Determine the [X, Y] coordinate at the center of the cell enclosing the given text.  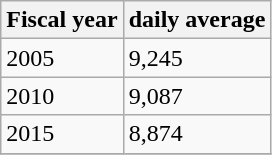
2010 [62, 96]
8,874 [197, 134]
2015 [62, 134]
9,245 [197, 58]
Fiscal year [62, 20]
2005 [62, 58]
daily average [197, 20]
9,087 [197, 96]
